For the text-containing cell, return its midpoint in (x, y) coordinate format. 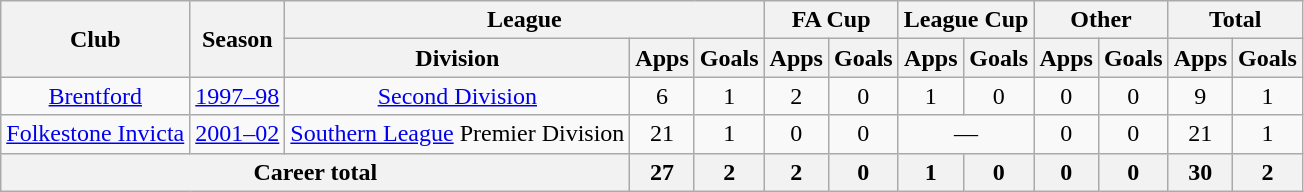
1997–98 (238, 96)
Second Division (458, 96)
27 (662, 172)
6 (662, 96)
League Cup (966, 20)
Season (238, 39)
Club (96, 39)
Folkestone Invicta (96, 134)
Southern League Premier Division (458, 134)
FA Cup (831, 20)
Career total (316, 172)
Total (1235, 20)
— (966, 134)
Division (458, 58)
Brentford (96, 96)
30 (1200, 172)
2001–02 (238, 134)
9 (1200, 96)
League (524, 20)
Other (1101, 20)
